Capture the cell that displays the provided text and extract its (X, Y) central coordinate. 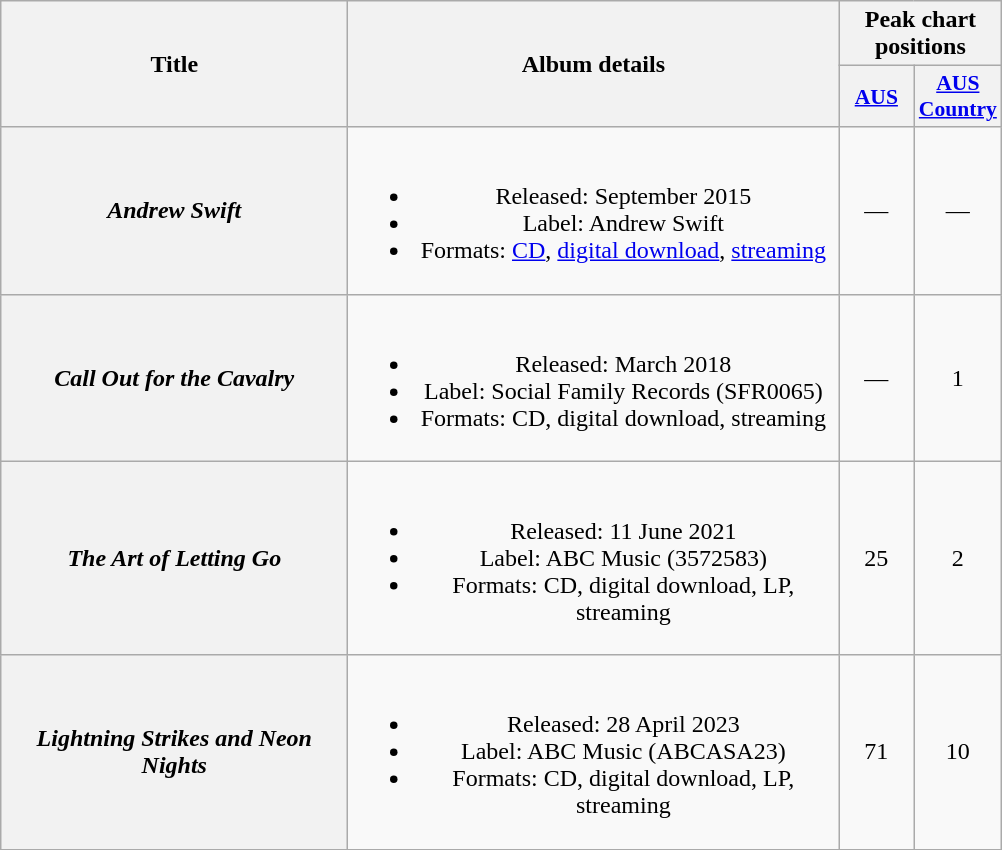
71 (876, 752)
Released: March 2018Label: Social Family Records (SFR0065)Formats: CD, digital download, streaming (594, 378)
2 (958, 558)
Andrew Swift (174, 210)
Title (174, 64)
Peak chart positions (920, 34)
AUSCountry (958, 96)
The Art of Letting Go (174, 558)
Album details (594, 64)
Released: September 2015Label: Andrew SwiftFormats: CD, digital download, streaming (594, 210)
Released: 11 June 2021Label: ABC Music (3572583)Formats: CD, digital download, LP, streaming (594, 558)
Call Out for the Cavalry (174, 378)
10 (958, 752)
Lightning Strikes and Neon Nights (174, 752)
1 (958, 378)
25 (876, 558)
AUS (876, 96)
Released: 28 April 2023Label: ABC Music (ABCASA23)Formats: CD, digital download, LP, streaming (594, 752)
